Extract the (x, y) coordinate from the center of the cell holding the provided text.  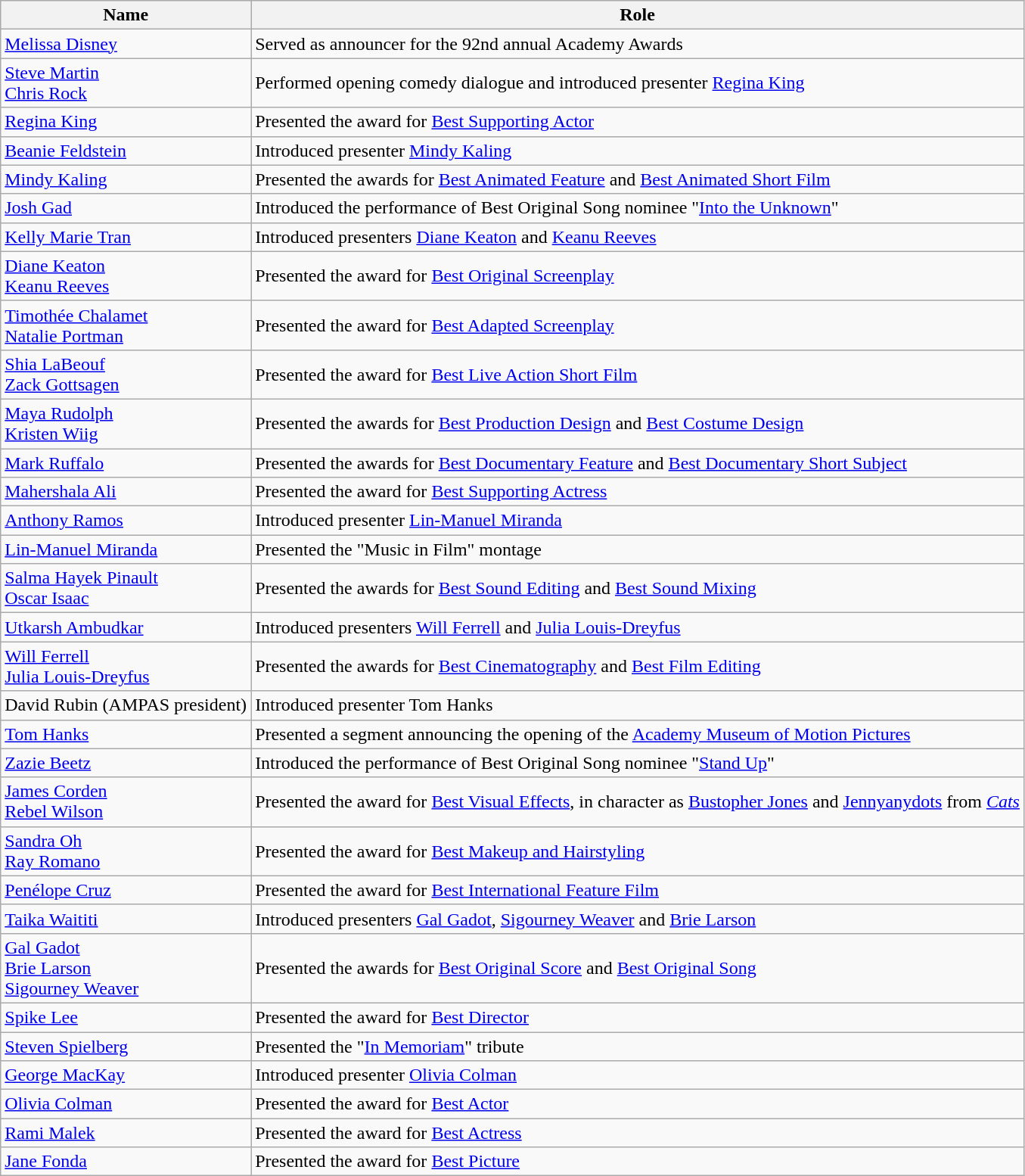
Presented the award for Best Adapted Screenplay (638, 325)
Steve MartinChris Rock (126, 83)
Presented the "Music in Film" montage (638, 549)
Presented the award for Best Makeup and Hairstyling (638, 851)
Timothée ChalametNatalie Portman (126, 325)
Will FerrellJulia Louis-Dreyfus (126, 666)
Beanie Feldstein (126, 151)
Introduced presenters Gal Gadot, Sigourney Weaver and Brie Larson (638, 919)
Presented the award for Best Actress (638, 1133)
James CordenRebel Wilson (126, 802)
Served as announcer for the 92nd annual Academy Awards (638, 44)
Gal GadotBrie LarsonSigourney Weaver (126, 968)
Presented the award for Best Actor (638, 1104)
Maya RudolphKristen Wiig (126, 424)
Regina King (126, 122)
Lin-Manuel Miranda (126, 549)
Zazie Beetz (126, 763)
Spike Lee (126, 1017)
Utkarsh Ambudkar (126, 627)
George MacKay (126, 1075)
Melissa Disney (126, 44)
Presented the award for Best Original Screenplay (638, 275)
Presented the award for Best Director (638, 1017)
Mark Ruffalo (126, 462)
Tom Hanks (126, 734)
Presented the awards for Best Sound Editing and Best Sound Mixing (638, 589)
Introduced presenter Mindy Kaling (638, 151)
Taika Waititi (126, 919)
Sandra OhRay Romano (126, 851)
Introduced presenter Lin-Manuel Miranda (638, 521)
Penélope Cruz (126, 890)
Steven Spielberg (126, 1047)
Josh Gad (126, 208)
Rami Malek (126, 1133)
Introduced presenters Diane Keaton and Keanu Reeves (638, 237)
Introduced the performance of Best Original Song nominee "Into the Unknown" (638, 208)
Performed opening comedy dialogue and introduced presenter Regina King (638, 83)
Name (126, 15)
Introduced presenter Tom Hanks (638, 705)
Presented the award for Best Visual Effects, in character as Bustopher Jones and Jennyanydots from Cats (638, 802)
Diane KeatonKeanu Reeves (126, 275)
Presented the award for Best International Feature Film (638, 890)
Presented the award for Best Supporting Actor (638, 122)
Presented the awards for Best Animated Feature and Best Animated Short Film (638, 179)
Presented a segment announcing the opening of the Academy Museum of Motion Pictures (638, 734)
Presented the awards for Best Documentary Feature and Best Documentary Short Subject (638, 462)
Presented the awards for Best Cinematography and Best Film Editing (638, 666)
Olivia Colman (126, 1104)
Salma Hayek PinaultOscar Isaac (126, 589)
Anthony Ramos (126, 521)
Presented the awards for Best Original Score and Best Original Song (638, 968)
Kelly Marie Tran (126, 237)
Presented the "In Memoriam" tribute (638, 1047)
Presented the award for Best Live Action Short Film (638, 374)
Mahershala Ali (126, 492)
Introduced presenter Olivia Colman (638, 1075)
Jane Fonda (126, 1162)
Mindy Kaling (126, 179)
Introduced presenters Will Ferrell and Julia Louis-Dreyfus (638, 627)
Role (638, 15)
Presented the awards for Best Production Design and Best Costume Design (638, 424)
David Rubin (AMPAS president) (126, 705)
Presented the award for Best Supporting Actress (638, 492)
Shia LaBeoufZack Gottsagen (126, 374)
Presented the award for Best Picture (638, 1162)
Introduced the performance of Best Original Song nominee "Stand Up" (638, 763)
